Pinpoint the cell where the given text exists, returning its (x, y) midpoint coordinate. 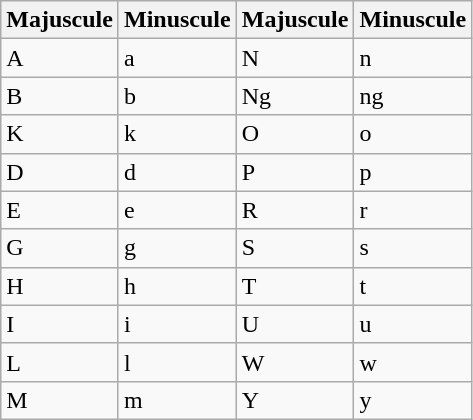
d (177, 172)
y (413, 400)
U (295, 324)
m (177, 400)
A (60, 58)
g (177, 248)
l (177, 362)
I (60, 324)
R (295, 210)
h (177, 286)
N (295, 58)
T (295, 286)
Ng (295, 96)
k (177, 134)
Y (295, 400)
t (413, 286)
s (413, 248)
L (60, 362)
D (60, 172)
ng (413, 96)
u (413, 324)
o (413, 134)
a (177, 58)
B (60, 96)
S (295, 248)
n (413, 58)
i (177, 324)
P (295, 172)
O (295, 134)
E (60, 210)
K (60, 134)
b (177, 96)
W (295, 362)
e (177, 210)
r (413, 210)
p (413, 172)
G (60, 248)
H (60, 286)
w (413, 362)
M (60, 400)
